Capture the cell that displays the provided text and extract its [x, y] central coordinate. 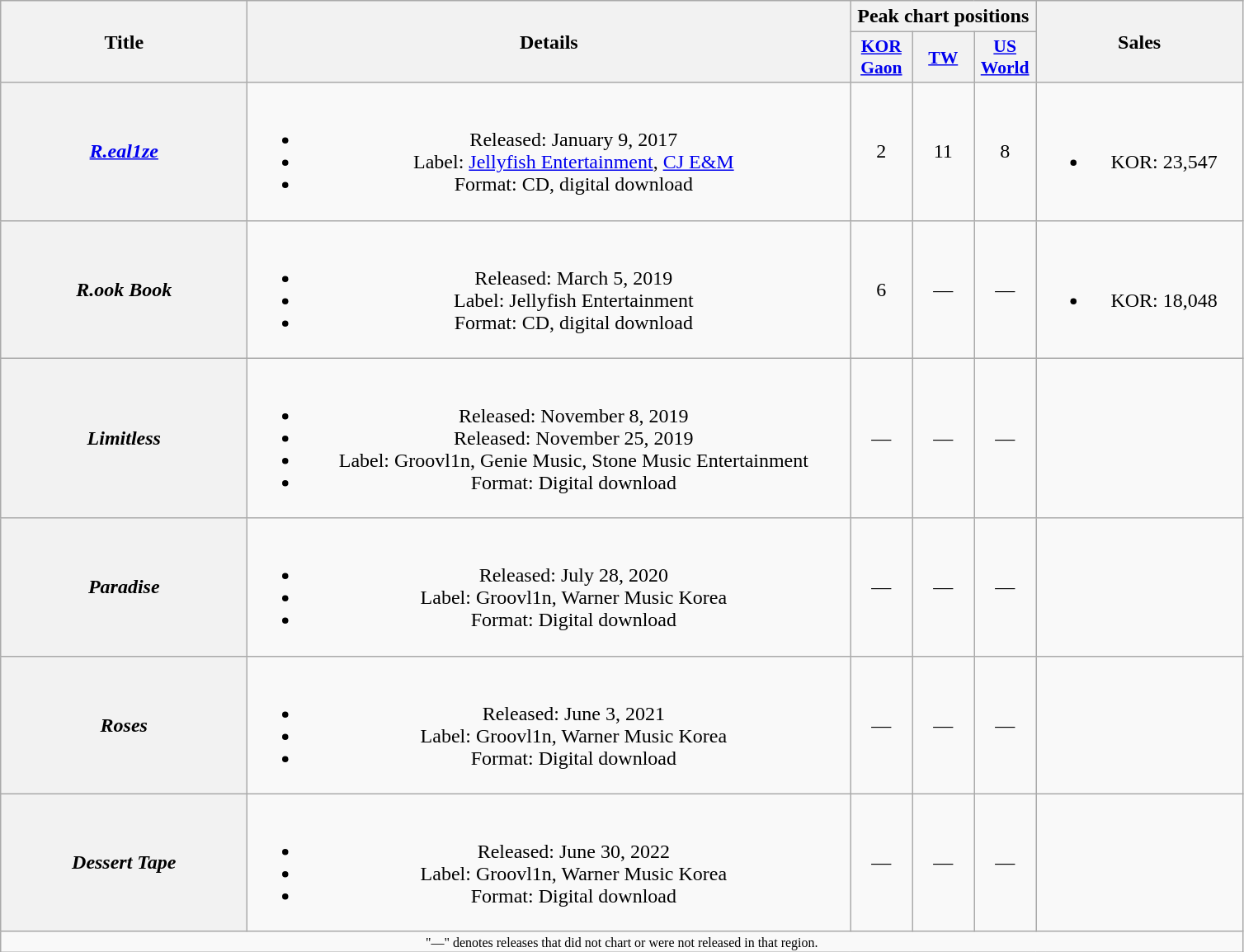
Title [124, 41]
KOR: 18,048 [1140, 289]
Details [549, 41]
"—" denotes releases that did not chart or were not released in that region. [622, 941]
Limitless [124, 438]
6 [881, 289]
Released: March 5, 2019Label: Jellyfish EntertainmentFormat: CD, digital download [549, 289]
Peak chart positions [944, 16]
Dessert Tape [124, 863]
Released: January 9, 2017Label: Jellyfish Entertainment, CJ E&MFormat: CD, digital download [549, 152]
US World [1005, 58]
R.ook Book [124, 289]
KORGaon [881, 58]
8 [1005, 152]
KOR: 23,547 [1140, 152]
2 [881, 152]
Paradise [124, 587]
11 [944, 152]
Sales [1140, 41]
R.eal1ze [124, 152]
Released: July 28, 2020Label: Groovl1n, Warner Music KoreaFormat: Digital download [549, 587]
Released: June 30, 2022Label: Groovl1n, Warner Music KoreaFormat: Digital download [549, 863]
Roses [124, 724]
Released: November 8, 2019 Released: November 25, 2019 Label: Groovl1n, Genie Music, Stone Music EntertainmentFormat: Digital download [549, 438]
TW [944, 58]
Released: June 3, 2021Label: Groovl1n, Warner Music KoreaFormat: Digital download [549, 724]
